Identify which cell holds the provided text, then report its (X, Y) central coordinate. 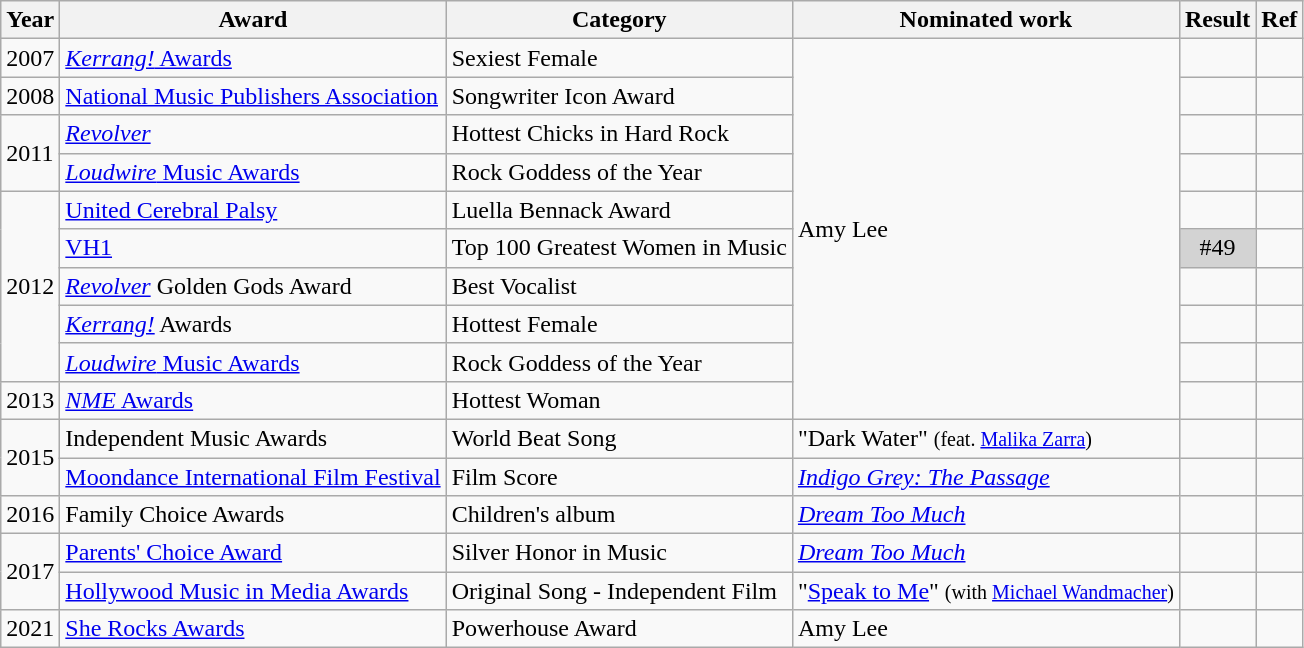
2021 (30, 629)
World Beat Song (619, 438)
Year (30, 20)
2011 (30, 153)
Top 100 Greatest Women in Music (619, 248)
Moondance International Film Festival (253, 477)
Indigo Grey: The Passage (986, 477)
Original Song - Independent Film (619, 591)
"Speak to Me" (with Michael Wandmacher) (986, 591)
Independent Music Awards (253, 438)
Hottest Female (619, 324)
United Cerebral Palsy (253, 210)
2007 (30, 58)
Songwriter Icon Award (619, 96)
"Dark Water" (feat. Malika Zarra) (986, 438)
Powerhouse Award (619, 629)
Hottest Woman (619, 400)
She Rocks Awards (253, 629)
2013 (30, 400)
VH1 (253, 248)
Parents' Choice Award (253, 553)
NME Awards (253, 400)
Revolver (253, 134)
Revolver Golden Gods Award (253, 286)
Film Score (619, 477)
Award (253, 20)
National Music Publishers Association (253, 96)
2016 (30, 515)
Hollywood Music in Media Awards (253, 591)
#49 (1217, 248)
2017 (30, 572)
Best Vocalist (619, 286)
Sexiest Female (619, 58)
Silver Honor in Music (619, 553)
Result (1217, 20)
Hottest Chicks in Hard Rock (619, 134)
Category (619, 20)
Ref (1280, 20)
Family Choice Awards (253, 515)
2015 (30, 457)
Luella Bennack Award (619, 210)
Children's album (619, 515)
Nominated work (986, 20)
2012 (30, 286)
2008 (30, 96)
